Find where the given text appears and provide that cell's center as (X, Y) coordinate. 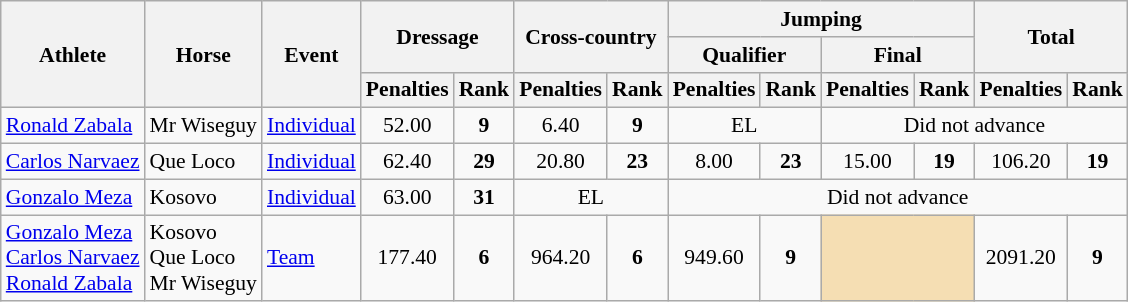
Horse (204, 54)
Carlos Narvaez (73, 162)
29 (484, 162)
Gonzalo Meza (73, 197)
Total (1050, 36)
106.20 (1020, 162)
63.00 (408, 197)
8.00 (714, 162)
Que Loco (204, 162)
Cross-country (590, 36)
949.60 (714, 258)
62.40 (408, 162)
31 (484, 197)
Jumping (822, 19)
Kosovo (204, 197)
20.80 (560, 162)
Qualifier (744, 55)
6.40 (560, 126)
Final (898, 55)
Gonzalo MezaCarlos NarvaezRonald Zabala (73, 258)
Mr Wiseguy (204, 126)
Dressage (438, 36)
2091.20 (1020, 258)
Athlete (73, 54)
Event (312, 54)
Ronald Zabala (73, 126)
177.40 (408, 258)
964.20 (560, 258)
52.00 (408, 126)
KosovoQue LocoMr Wiseguy (204, 258)
15.00 (868, 162)
Team (312, 258)
